Locate the cell with the specified text and output its (X, Y) center coordinate. 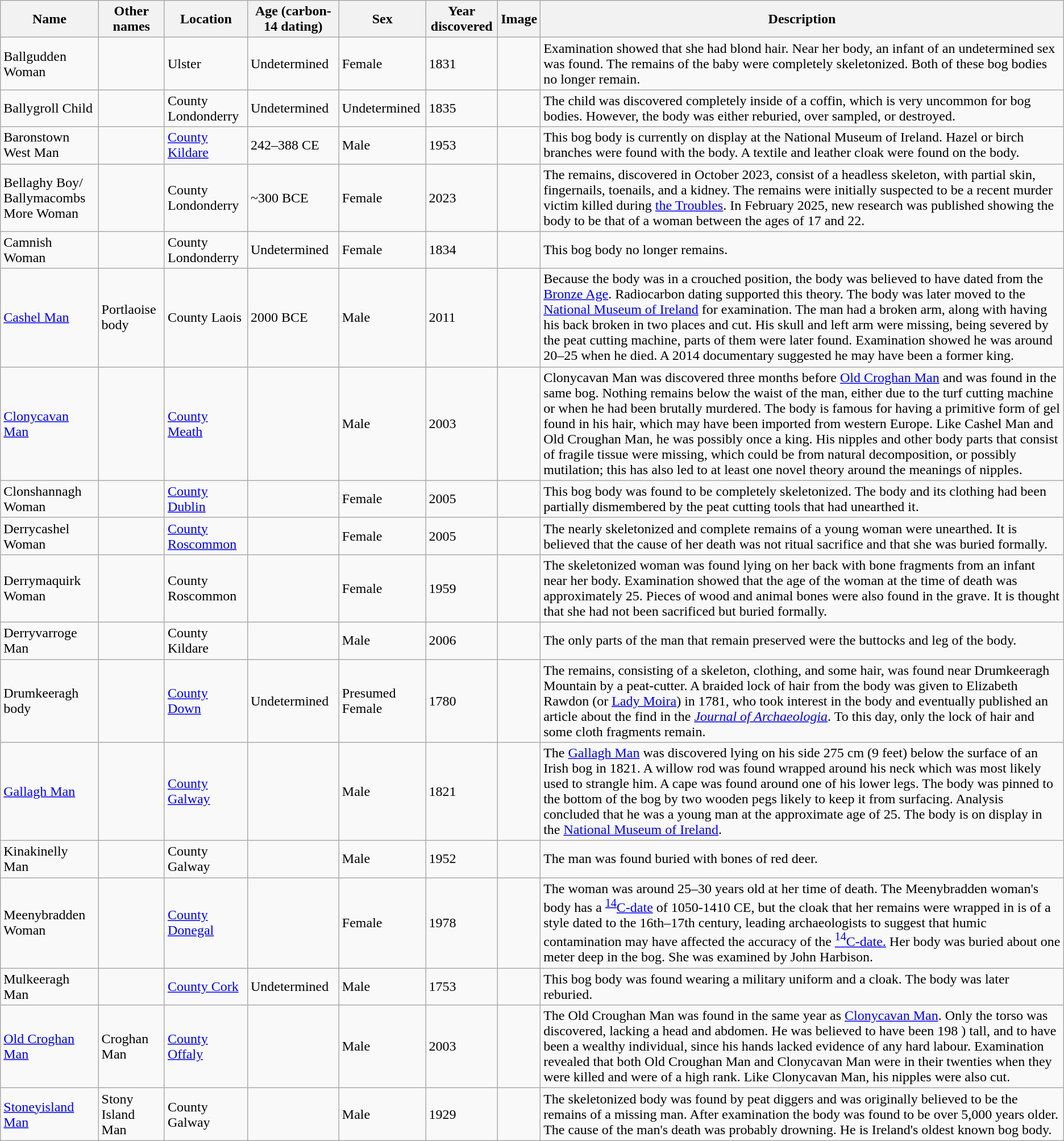
Presumed Female (382, 701)
Meenybradden Woman (49, 923)
Clonshannagh Woman (49, 499)
The man was found buried with bones of red deer. (803, 860)
Baronstown West Man (49, 146)
County Offaly (206, 1047)
2006 (462, 640)
Ballgudden Woman (49, 64)
Stony Island Man (131, 1114)
1834 (462, 250)
Ballygroll Child (49, 108)
2011 (462, 317)
County Down (206, 701)
1831 (462, 64)
Image (519, 19)
1780 (462, 701)
Location (206, 19)
Camnish Woman (49, 250)
1753 (462, 987)
1978 (462, 923)
County Donegal (206, 923)
1959 (462, 588)
County Meath (206, 424)
Ulster (206, 64)
Cashel Man (49, 317)
Derryvarroge Man (49, 640)
Sex (382, 19)
This bog body was found wearing a military uniform and a cloak. The body was later reburied. (803, 987)
1821 (462, 791)
Year discovered (462, 19)
The only parts of the man that remain preserved were the buttocks and leg of the body. (803, 640)
Stoneyisland Man (49, 1114)
1953 (462, 146)
Name (49, 19)
This bog body no longer remains. (803, 250)
Portlaoise body (131, 317)
1835 (462, 108)
242–388 CE (293, 146)
2023 (462, 198)
2000 BCE (293, 317)
County Dublin (206, 499)
Gallagh Man (49, 791)
Kinakinelly Man (49, 860)
Old Croghan Man (49, 1047)
Drumkeeragh body (49, 701)
1952 (462, 860)
Croghan Man (131, 1047)
Bellaghy Boy/Ballymacombs More Woman (49, 198)
Clonycavan Man (49, 424)
County Cork (206, 987)
1929 (462, 1114)
Derrycashel Woman (49, 536)
Derrymaquirk Woman (49, 588)
Mulkeeragh Man (49, 987)
Description (803, 19)
~300 BCE (293, 198)
Age (carbon-14 dating) (293, 19)
County Laois (206, 317)
Other names (131, 19)
